Detect which cell encompasses the target text, then output its (x, y) center coordinate. 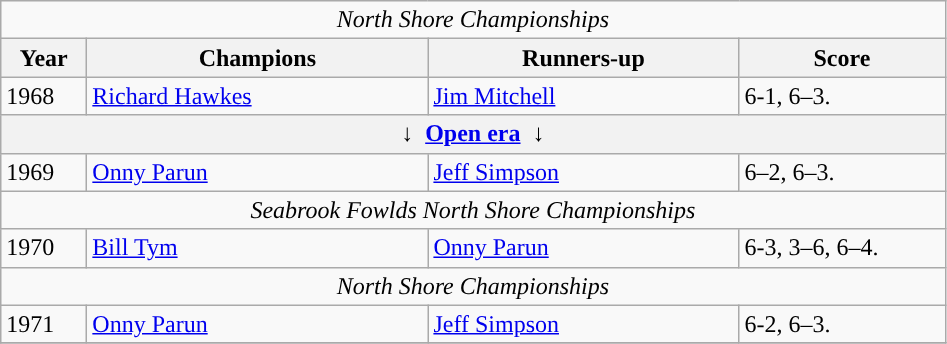
6-1, 6–3. (842, 96)
↓ Open era ↓ (473, 134)
1968 (44, 96)
Score (842, 58)
Runners-up (584, 58)
1969 (44, 172)
Champions (258, 58)
6-3, 3–6, 6–4. (842, 248)
Seabrook Fowlds North Shore Championships (473, 210)
Bill Tym (258, 248)
6–2, 6–3. (842, 172)
Jim Mitchell (584, 96)
1971 (44, 324)
1970 (44, 248)
6-2, 6–3. (842, 324)
Richard Hawkes (258, 96)
Year (44, 58)
